Capture the cell that displays the provided text and extract its [x, y] central coordinate. 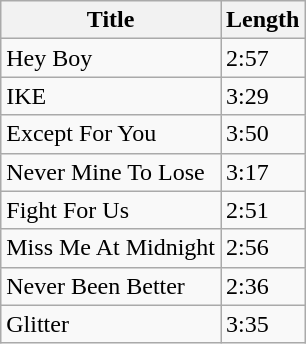
2:57 [263, 58]
Title [111, 20]
IKE [111, 96]
2:36 [263, 286]
Never Been Better [111, 286]
3:35 [263, 324]
Never Mine To Lose [111, 172]
3:50 [263, 134]
Fight For Us [111, 210]
2:51 [263, 210]
Length [263, 20]
2:56 [263, 248]
3:17 [263, 172]
Miss Me At Midnight [111, 248]
Hey Boy [111, 58]
Except For You [111, 134]
Glitter [111, 324]
3:29 [263, 96]
